Locate the cell with the specified text and output its (x, y) center coordinate. 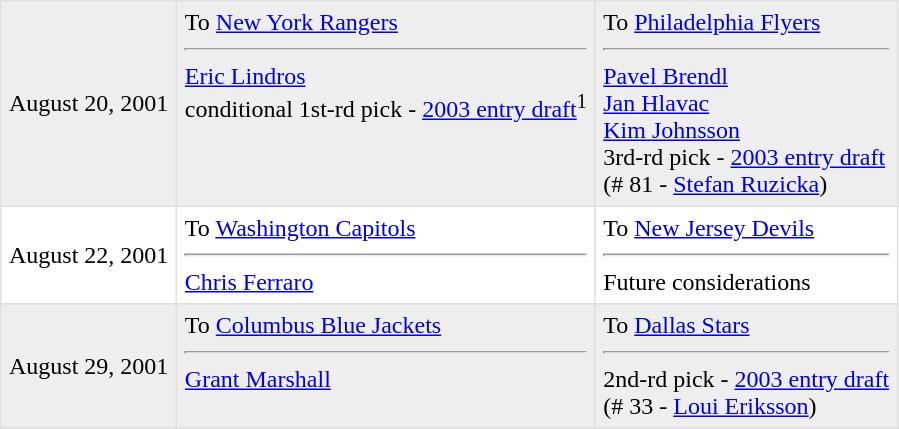
To New Jersey Devils Future considerations (746, 255)
August 22, 2001 (89, 255)
August 29, 2001 (89, 366)
To Washington Capitols Chris Ferraro (386, 255)
To Philadelphia Flyers Pavel BrendlJan HlavacKim Johnsson3rd-rd pick - 2003 entry draft(# 81 - Stefan Ruzicka) (746, 104)
To New York Rangers Eric Lindrosconditional 1st-rd pick - 2003 entry draft1 (386, 104)
To Columbus Blue Jackets Grant Marshall (386, 366)
August 20, 2001 (89, 104)
To Dallas Stars 2nd-rd pick - 2003 entry draft(# 33 - Loui Eriksson) (746, 366)
